Scan for the cell matching the given text and deliver its [X, Y] coordinate at center. 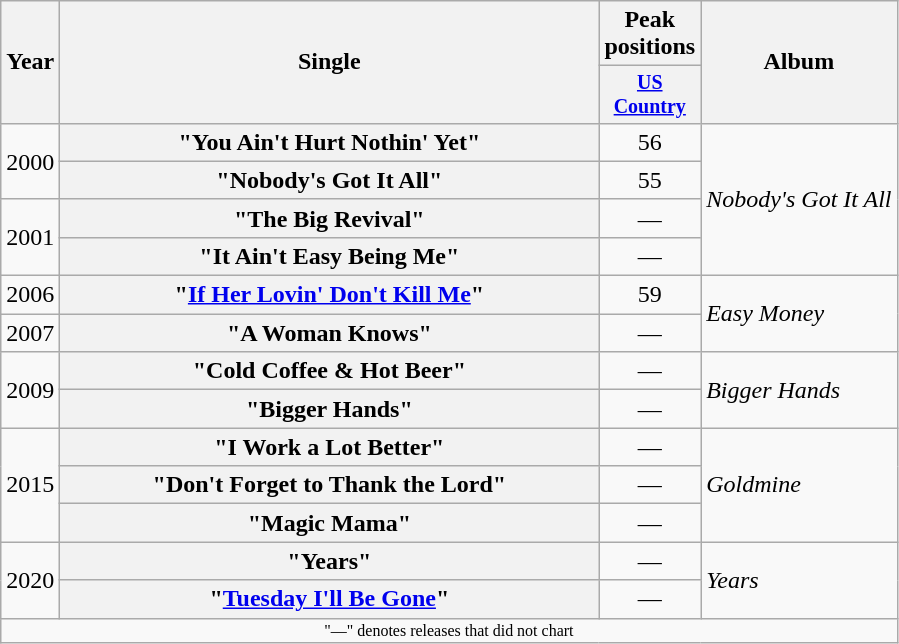
Year [30, 62]
59 [650, 295]
"You Ain't Hurt Nothin' Yet" [330, 142]
"The Big Revival" [330, 218]
Album [799, 62]
Goldmine [799, 485]
"Tuesday I'll Be Gone" [330, 599]
"Cold Coffee & Hot Beer" [330, 371]
2020 [30, 580]
Years [799, 580]
"It Ain't Easy Being Me" [330, 256]
Easy Money [799, 314]
"Magic Mama" [330, 523]
2006 [30, 295]
2015 [30, 485]
"A Woman Knows" [330, 333]
"Bigger Hands" [330, 409]
55 [650, 180]
Bigger Hands [799, 390]
US Country [650, 94]
"I Work a Lot Better" [330, 447]
"Nobody's Got It All" [330, 180]
Nobody's Got It All [799, 199]
"Don't Forget to Thank the Lord" [330, 485]
2001 [30, 237]
2000 [30, 161]
Single [330, 62]
56 [650, 142]
"If Her Lovin' Don't Kill Me" [330, 295]
"—" denotes releases that did not chart [449, 630]
"Years" [330, 561]
2007 [30, 333]
Peak positions [650, 34]
2009 [30, 390]
